Determine the [x, y] coordinate at the center of the cell enclosing the given text.  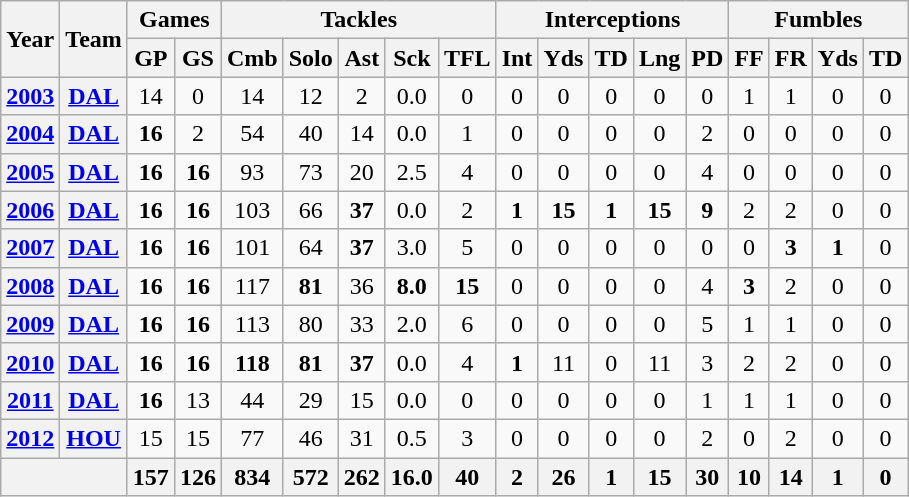
33 [362, 324]
2009 [30, 324]
2012 [30, 438]
54 [252, 134]
30 [708, 477]
26 [564, 477]
Lng [659, 58]
2003 [30, 96]
66 [310, 210]
13 [198, 400]
2006 [30, 210]
HOU [94, 438]
2005 [30, 172]
2004 [30, 134]
157 [150, 477]
Team [94, 39]
Ast [362, 58]
GS [198, 58]
FF [749, 58]
31 [362, 438]
2.0 [412, 324]
Tackles [358, 20]
80 [310, 324]
FR [790, 58]
29 [310, 400]
0.5 [412, 438]
GP [150, 58]
2010 [30, 362]
2007 [30, 248]
20 [362, 172]
Cmb [252, 58]
64 [310, 248]
Games [174, 20]
Int [517, 58]
77 [252, 438]
118 [252, 362]
46 [310, 438]
73 [310, 172]
Fumbles [818, 20]
TFL [467, 58]
113 [252, 324]
2008 [30, 286]
9 [708, 210]
PD [708, 58]
36 [362, 286]
Sck [412, 58]
8.0 [412, 286]
3.0 [412, 248]
10 [749, 477]
16.0 [412, 477]
Year [30, 39]
2011 [30, 400]
93 [252, 172]
44 [252, 400]
12 [310, 96]
2.5 [412, 172]
Solo [310, 58]
572 [310, 477]
103 [252, 210]
262 [362, 477]
101 [252, 248]
834 [252, 477]
Interceptions [612, 20]
6 [467, 324]
126 [198, 477]
117 [252, 286]
